Pinpoint the cell where the given text exists, returning its (X, Y) midpoint coordinate. 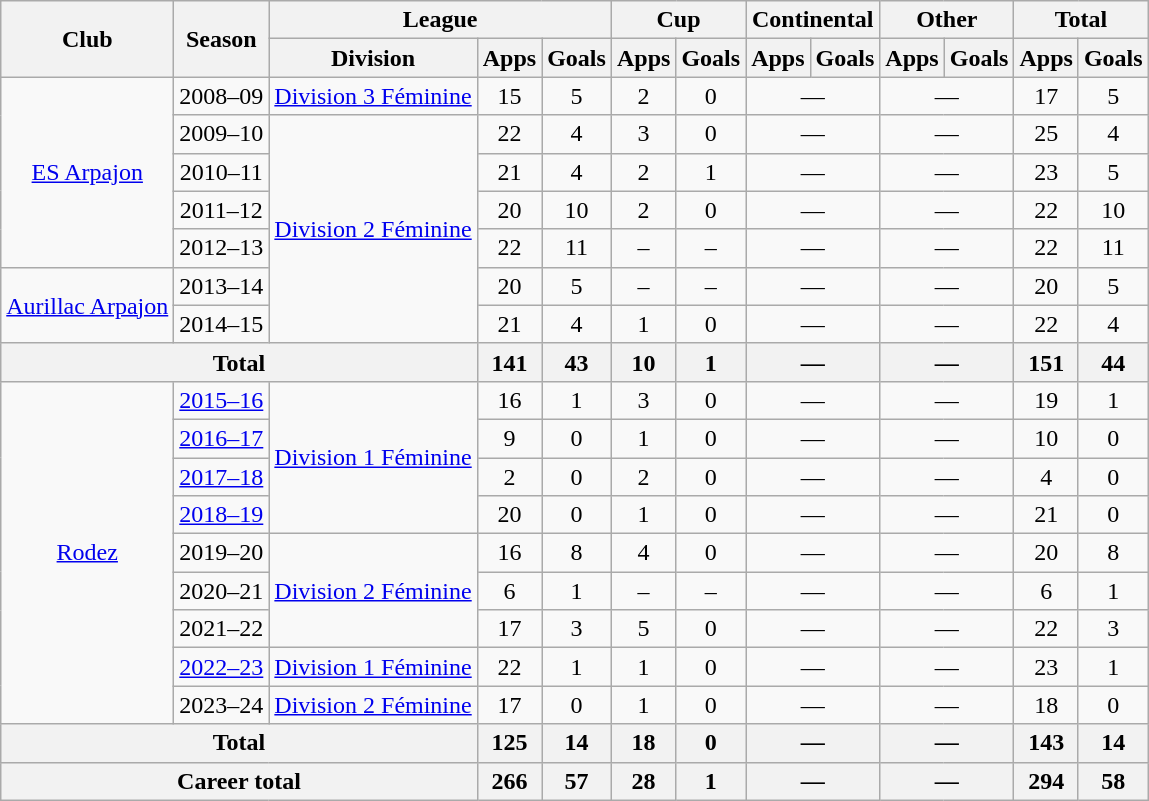
28 (643, 781)
143 (1046, 743)
Career total (239, 781)
19 (1046, 400)
Aurillac Arpajon (88, 305)
2019–20 (222, 553)
25 (1046, 134)
2018–19 (222, 515)
58 (1113, 781)
2017–18 (222, 477)
294 (1046, 781)
57 (577, 781)
Other (947, 20)
266 (509, 781)
Continental (813, 20)
League (440, 20)
125 (509, 743)
Division (373, 58)
2023–24 (222, 705)
44 (1113, 362)
Division 3 Féminine (373, 96)
2012–13 (222, 248)
2022–23 (222, 667)
2010–11 (222, 172)
Rodez (88, 552)
15 (509, 96)
151 (1046, 362)
2008–09 (222, 96)
9 (509, 438)
2014–15 (222, 324)
ES Arpajon (88, 172)
2016–17 (222, 438)
Season (222, 39)
Cup (678, 20)
2021–22 (222, 629)
141 (509, 362)
2011–12 (222, 210)
2009–10 (222, 134)
43 (577, 362)
Club (88, 39)
2015–16 (222, 400)
2020–21 (222, 591)
2013–14 (222, 286)
